Locate the cell with the specified text and output its [x, y] center coordinate. 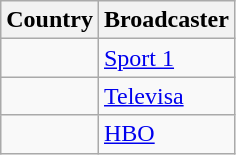
HBO [166, 134]
Country [50, 20]
Sport 1 [166, 58]
Broadcaster [166, 20]
Televisa [166, 96]
